Return (X, Y) of the center of cell containing provided text 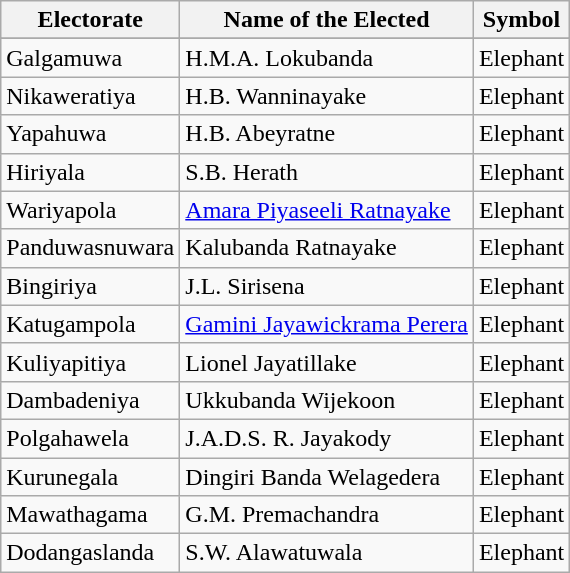
Dingiri Banda Welagedera (327, 477)
H.B. Abeyratne (327, 134)
Wariyapola (90, 210)
G.M. Premachandra (327, 515)
Mawathagama (90, 515)
Amara Piyaseeli Ratnayake (327, 210)
Name of the Elected (327, 20)
J.L. Sirisena (327, 286)
Kalubanda Ratnayake (327, 248)
Yapahuwa (90, 134)
Symbol (521, 20)
Katugampola (90, 324)
Gamini Jayawickrama Perera (327, 324)
Dodangaslanda (90, 553)
S.B. Herath (327, 172)
Kuliyapitiya (90, 362)
Bingiriya (90, 286)
Lionel Jayatillake (327, 362)
Hiriyala (90, 172)
Galgamuwa (90, 58)
J.A.D.S. R. Jayakody (327, 438)
S.W. Alawatuwala (327, 553)
H.B. Wanninayake (327, 96)
Dambadeniya (90, 400)
Kurunegala (90, 477)
Nikaweratiya (90, 96)
Ukkubanda Wijekoon (327, 400)
Polgahawela (90, 438)
Panduwasnuwara (90, 248)
H.M.A. Lokubanda (327, 58)
Electorate (90, 20)
